From the cell containing the given text, extract its center point as [X, Y] coordinate. 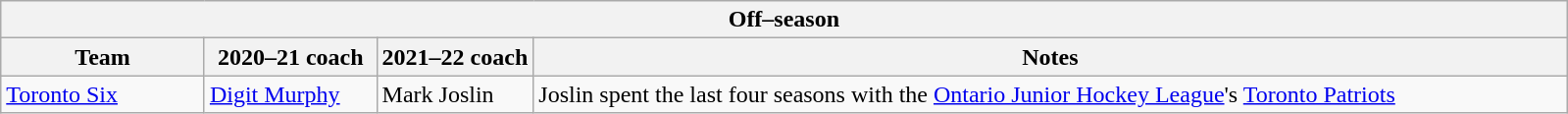
Team [103, 57]
Joslin spent the last four seasons with the Ontario Junior Hockey League's Toronto Patriots [1050, 94]
Digit Murphy [290, 94]
2021–22 coach [455, 57]
2020–21 coach [290, 57]
Off–season [784, 20]
Toronto Six [103, 94]
Notes [1050, 57]
Mark Joslin [455, 94]
